Capture the cell that displays the provided text and extract its [X, Y] central coordinate. 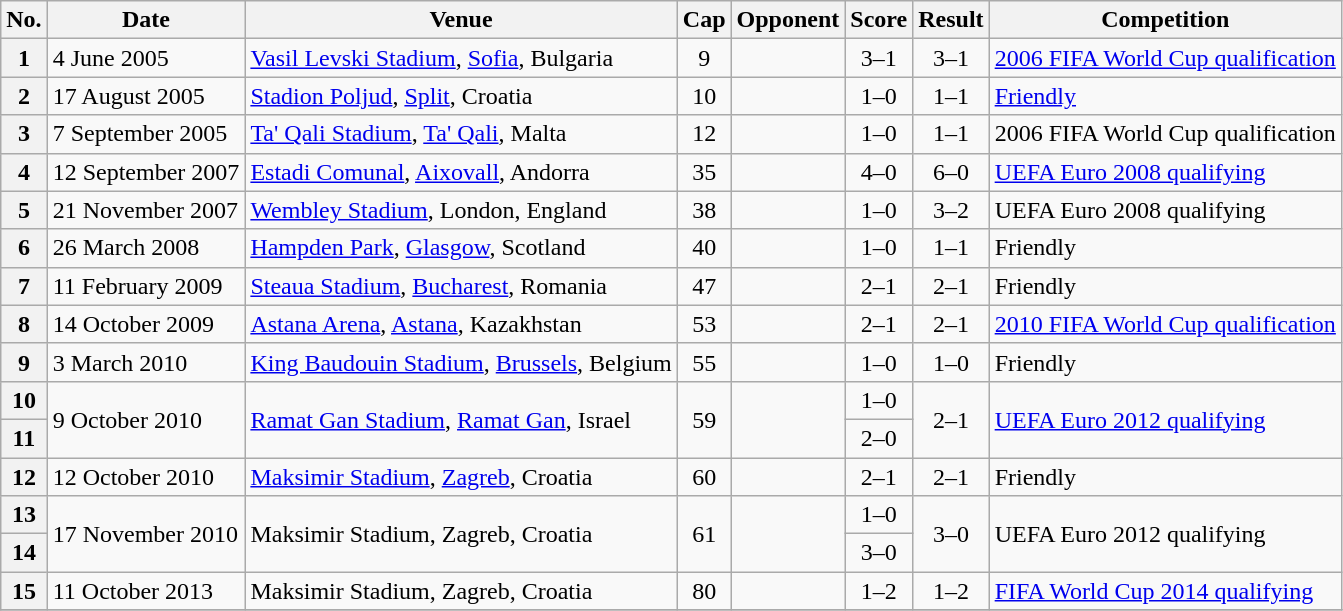
Estadi Comunal, Aixovall, Andorra [461, 172]
Wembley Stadium, London, England [461, 210]
11 October 2013 [146, 591]
47 [704, 286]
King Baudouin Stadium, Brussels, Belgium [461, 362]
3 March 2010 [146, 362]
14 October 2009 [146, 324]
15 [24, 591]
3 [24, 134]
7 [24, 286]
80 [704, 591]
Date [146, 20]
Result [951, 20]
4–0 [879, 172]
2010 FIFA World Cup qualification [1165, 324]
Cap [704, 20]
6–0 [951, 172]
17 August 2005 [146, 96]
26 March 2008 [146, 248]
38 [704, 210]
Vasil Levski Stadium, Sofia, Bulgaria [461, 58]
9 October 2010 [146, 419]
Hampden Park, Glasgow, Scotland [461, 248]
11 February 2009 [146, 286]
Stadion Poljud, Split, Croatia [461, 96]
2–0 [879, 438]
21 November 2007 [146, 210]
14 [24, 553]
60 [704, 477]
Venue [461, 20]
59 [704, 419]
Astana Arena, Astana, Kazakhstan [461, 324]
Opponent [788, 20]
1 [24, 58]
35 [704, 172]
Score [879, 20]
2 [24, 96]
12 October 2010 [146, 477]
5 [24, 210]
55 [704, 362]
4 June 2005 [146, 58]
No. [24, 20]
3–2 [951, 210]
61 [704, 534]
Ramat Gan Stadium, Ramat Gan, Israel [461, 419]
11 [24, 438]
17 November 2010 [146, 534]
4 [24, 172]
12 September 2007 [146, 172]
Ta' Qali Stadium, Ta' Qali, Malta [461, 134]
Competition [1165, 20]
FIFA World Cup 2014 qualifying [1165, 591]
7 September 2005 [146, 134]
13 [24, 515]
6 [24, 248]
40 [704, 248]
Steaua Stadium, Bucharest, Romania [461, 286]
53 [704, 324]
8 [24, 324]
